Determine the [x, y] coordinate at the center of the cell enclosing the given text.  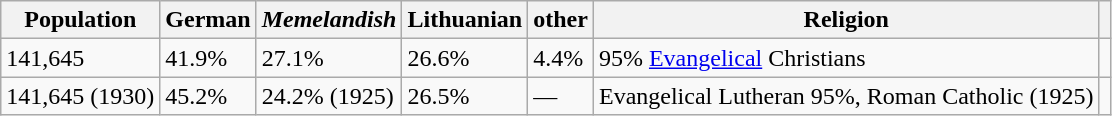
95% Evangelical Christians [846, 58]
Evangelical Lutheran 95%, Roman Catholic (1925) [846, 96]
Lithuanian [465, 20]
45.2% [208, 96]
Population [80, 20]
41.9% [208, 58]
other [561, 20]
Memelandish [329, 20]
141,645 [80, 58]
4.4% [561, 58]
26.6% [465, 58]
German [208, 20]
Religion [846, 20]
24.2% (1925) [329, 96]
141,645 (1930) [80, 96]
26.5% [465, 96]
— [561, 96]
27.1% [329, 58]
